Scan for the cell matching the given text and deliver its [X, Y] coordinate at center. 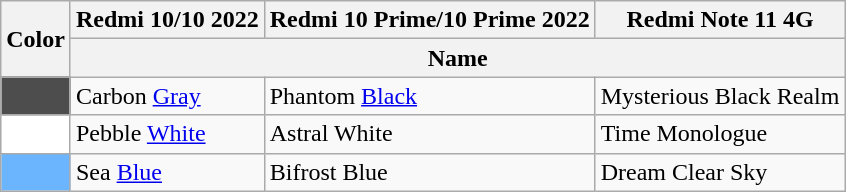
Pebble White [167, 134]
Redmi 10/10 2022 [167, 20]
Time Monologue [720, 134]
Mysterious Black Realm [720, 96]
Astral White [430, 134]
Redmi 10 Prime/10 Prime 2022 [430, 20]
Name [457, 58]
Color [36, 39]
Phantom Black [430, 96]
Redmi Note 11 4G [720, 20]
Dream Clear Sky [720, 172]
Carbon Gray [167, 96]
Sea Blue [167, 172]
Bifrost Blue [430, 172]
